Capture the cell that displays the provided text and extract its [X, Y] central coordinate. 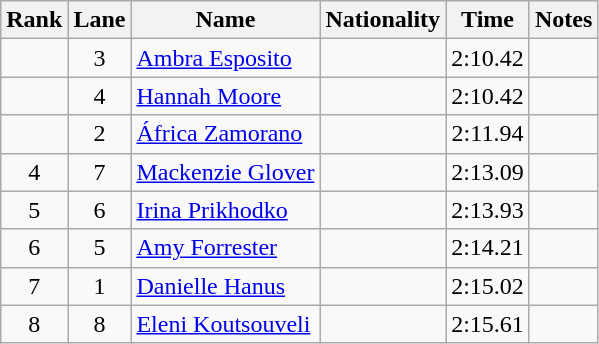
2:15.02 [488, 286]
Eleni Koutsouveli [226, 324]
Ambra Esposito [226, 58]
Rank [34, 20]
Time [488, 20]
Nationality [383, 20]
1 [100, 286]
Lane [100, 20]
3 [100, 58]
Name [226, 20]
2:11.94 [488, 134]
Hannah Moore [226, 96]
Notes [563, 20]
Irina Prikhodko [226, 210]
Danielle Hanus [226, 286]
2:13.09 [488, 172]
2:14.21 [488, 248]
Mackenzie Glover [226, 172]
África Zamorano [226, 134]
2:15.61 [488, 324]
2:13.93 [488, 210]
Amy Forrester [226, 248]
2 [100, 134]
